Capture the cell that displays the provided text and extract its [x, y] central coordinate. 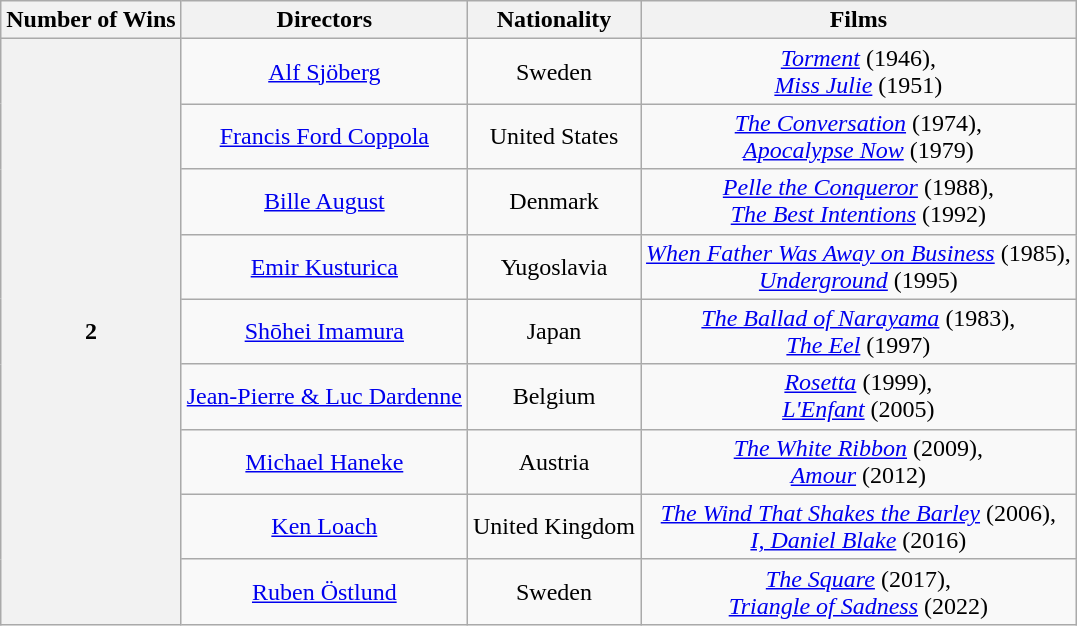
The Wind That Shakes the Barley (2006),I, Daniel Blake (2016) [859, 526]
Ruben Östlund [324, 592]
Number of Wins [91, 20]
When Father Was Away on Business (1985),Underground (1995) [859, 266]
Austria [554, 462]
Torment (1946),Miss Julie (1951) [859, 72]
Rosetta (1999),L'Enfant (2005) [859, 396]
Directors [324, 20]
The White Ribbon (2009),Amour (2012) [859, 462]
United Kingdom [554, 526]
Pelle the Conqueror (1988),The Best Intentions (1992) [859, 202]
2 [91, 332]
United States [554, 136]
The Ballad of Narayama (1983),The Eel (1997) [859, 332]
Bille August [324, 202]
Ken Loach [324, 526]
The Conversation (1974),Apocalypse Now (1979) [859, 136]
The Square (2017),Triangle of Sadness (2022) [859, 592]
Emir Kusturica [324, 266]
Francis Ford Coppola [324, 136]
Denmark [554, 202]
Michael Haneke [324, 462]
Jean-Pierre & Luc Dardenne [324, 396]
Japan [554, 332]
Yugoslavia [554, 266]
Films [859, 20]
Belgium [554, 396]
Alf Sjöberg [324, 72]
Nationality [554, 20]
Shōhei Imamura [324, 332]
